For the text-containing cell, return its midpoint in (x, y) coordinate format. 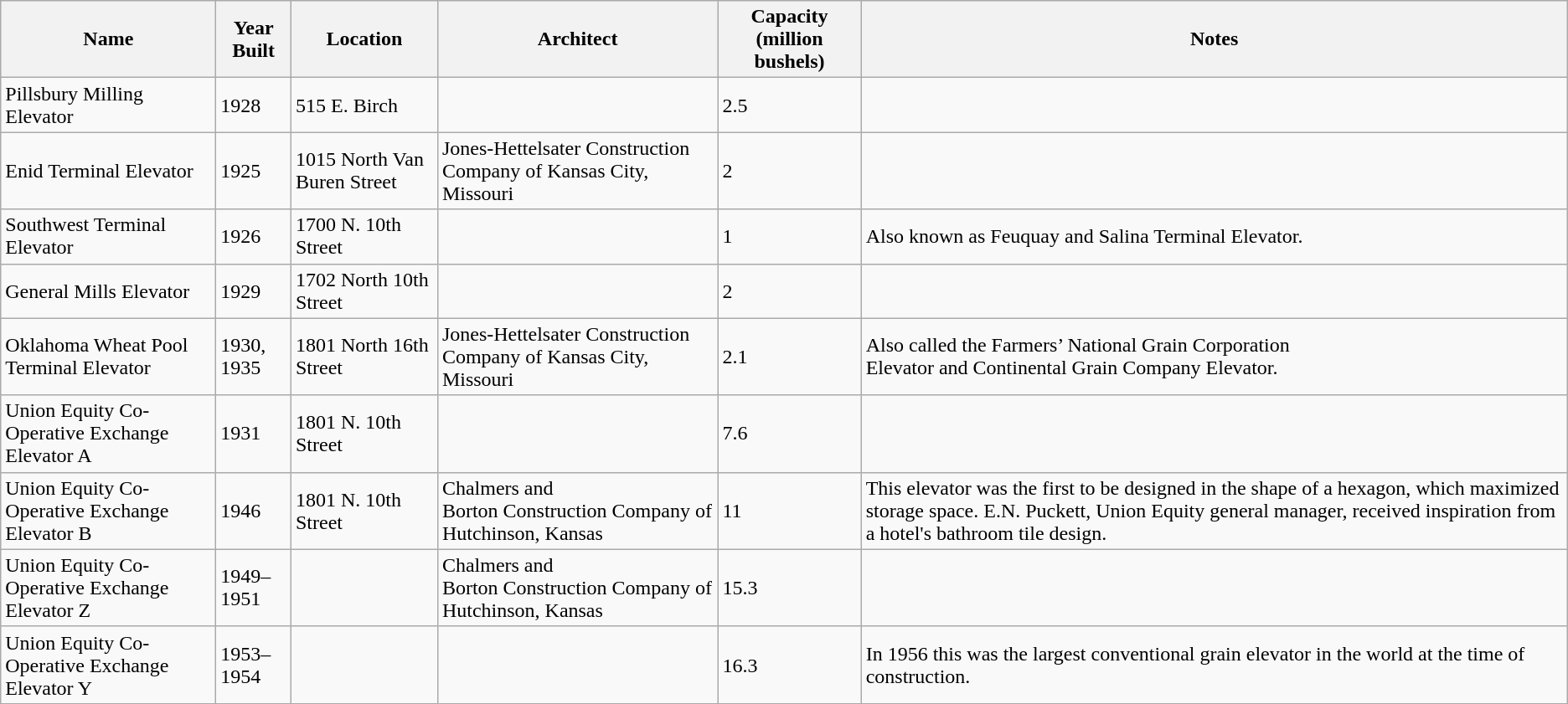
Enid Terminal Elevator (109, 171)
General Mills Elevator (109, 291)
11 (789, 511)
Southwest Terminal Elevator (109, 236)
Architect (578, 39)
1925 (254, 171)
15.3 (789, 588)
Oklahoma Wheat Pool Terminal Elevator (109, 357)
Name (109, 39)
16.3 (789, 665)
1949–1951 (254, 588)
2.1 (789, 357)
1926 (254, 236)
1946 (254, 511)
1 (789, 236)
1700 N. 10th Street (364, 236)
1929 (254, 291)
1931 (254, 434)
Also known as Feuquay and Salina Terminal Elevator. (1215, 236)
Capacity (million bushels) (789, 39)
Union Equity Co-Operative Exchange Elevator Y (109, 665)
1953–1954 (254, 665)
Pillsbury Milling Elevator (109, 105)
Notes (1215, 39)
Union Equity Co-Operative Exchange Elevator Z (109, 588)
515 E. Birch (364, 105)
Also called the Farmers’ National Grain CorporationElevator and Continental Grain Company Elevator. (1215, 357)
Year Built (254, 39)
7.6 (789, 434)
Union Equity Co-Operative Exchange Elevator A (109, 434)
Location (364, 39)
In 1956 this was the largest conventional grain elevator in the world at the time of construction. (1215, 665)
1928 (254, 105)
2.5 (789, 105)
Union Equity Co-Operative Exchange Elevator B (109, 511)
1930, 1935 (254, 357)
1702 North 10th Street (364, 291)
1015 North Van Buren Street (364, 171)
1801 North 16th Street (364, 357)
